Capture the cell that displays the provided text and extract its [X, Y] central coordinate. 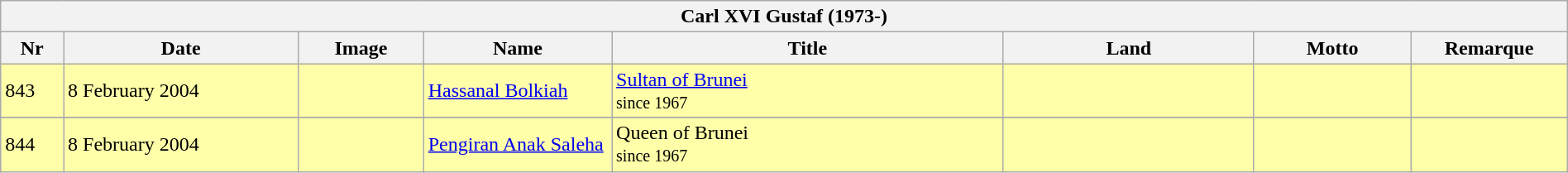
844 [32, 144]
Date [181, 48]
843 [32, 91]
Land [1128, 48]
Pengiran Anak Saleha [518, 144]
Sultan of Bruneisince 1967 [808, 91]
Queen of Bruneisince 1967 [808, 144]
Carl XVI Gustaf (1973-) [784, 17]
Remarque [1489, 48]
Title [808, 48]
Nr [32, 48]
Motto [1331, 48]
Image [361, 48]
Hassanal Bolkiah [518, 91]
Name [518, 48]
